Identify which cell holds the provided text, then report its (x, y) central coordinate. 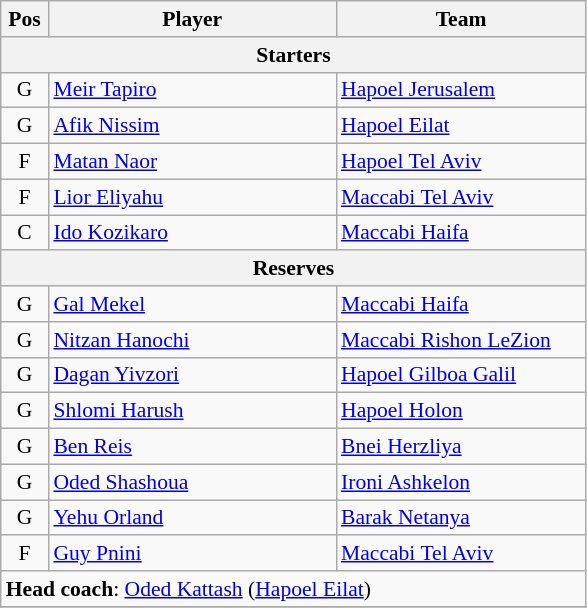
Hapoel Holon (461, 411)
Gal Mekel (192, 304)
Nitzan Hanochi (192, 340)
Dagan Yivzori (192, 375)
Pos (25, 19)
C (25, 233)
Starters (294, 55)
Meir Tapiro (192, 90)
Maccabi Rishon LeZion (461, 340)
Lior Eliyahu (192, 197)
Head coach: Oded Kattash (Hapoel Eilat) (294, 589)
Guy Pnini (192, 554)
Hapoel Tel Aviv (461, 162)
Ben Reis (192, 447)
Hapoel Jerusalem (461, 90)
Hapoel Eilat (461, 126)
Hapoel Gilboa Galil (461, 375)
Afik Nissim (192, 126)
Matan Naor (192, 162)
Team (461, 19)
Reserves (294, 269)
Barak Netanya (461, 518)
Ironi Ashkelon (461, 482)
Ido Kozikaro (192, 233)
Player (192, 19)
Oded Shashoua (192, 482)
Bnei Herzliya (461, 447)
Yehu Orland (192, 518)
Shlomi Harush (192, 411)
